Output the [X, Y] coordinate of the center of the cell containing the given text.  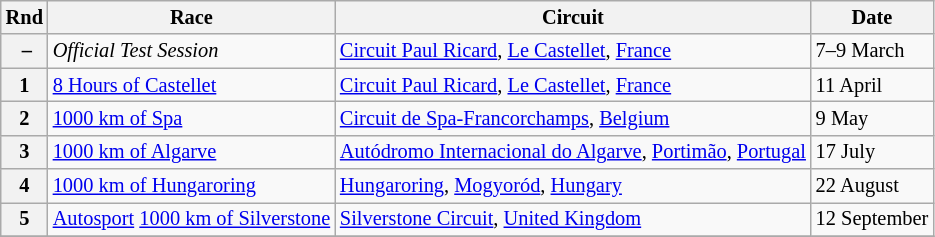
Silverstone Circuit, United Kingdom [573, 219]
9 May [872, 118]
Official Test Session [192, 51]
– [24, 51]
12 September [872, 219]
22 August [872, 186]
Race [192, 17]
1000 km of Algarve [192, 152]
Hungaroring, Mogyoród, Hungary [573, 186]
Autosport 1000 km of Silverstone [192, 219]
Rnd [24, 17]
5 [24, 219]
Circuit de Spa-Francorchamps, Belgium [573, 118]
17 July [872, 152]
11 April [872, 85]
7–9 March [872, 51]
1000 km of Spa [192, 118]
2 [24, 118]
4 [24, 186]
Autódromo Internacional do Algarve, Portimão, Portugal [573, 152]
8 Hours of Castellet [192, 85]
Date [872, 17]
3 [24, 152]
1000 km of Hungaroring [192, 186]
Circuit [573, 17]
1 [24, 85]
